Return (X, Y) of the center of cell containing provided text 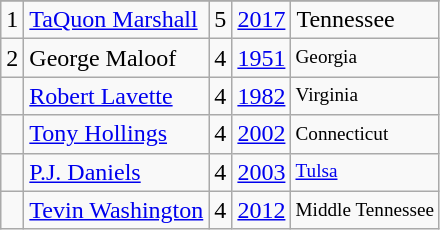
1 (12, 20)
P.J. Daniels (116, 172)
1982 (262, 96)
Connecticut (365, 134)
Georgia (365, 58)
2003 (262, 172)
Robert Lavette (116, 96)
George Maloof (116, 58)
2 (12, 58)
1951 (262, 58)
2017 (262, 20)
Tulsa (365, 172)
5 (220, 20)
2012 (262, 210)
Tevin Washington (116, 210)
Tony Hollings (116, 134)
Tennessee (365, 20)
TaQuon Marshall (116, 20)
2002 (262, 134)
Middle Tennessee (365, 210)
Virginia (365, 96)
